Pinpoint the cell where the given text exists, returning its (x, y) midpoint coordinate. 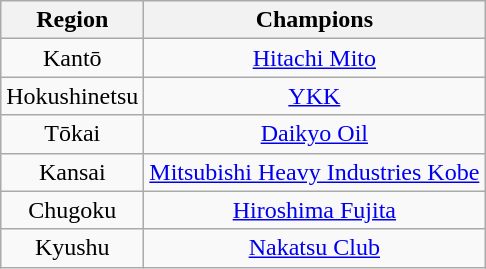
Hiroshima Fujita (314, 210)
YKK (314, 96)
Hitachi Mito (314, 58)
Kyushu (72, 248)
Region (72, 20)
Champions (314, 20)
Daikyo Oil (314, 134)
Nakatsu Club (314, 248)
Tōkai (72, 134)
Kantō (72, 58)
Mitsubishi Heavy Industries Kobe (314, 172)
Kansai (72, 172)
Chugoku (72, 210)
Hokushinetsu (72, 96)
